Return (x, y) of the center of cell containing provided text 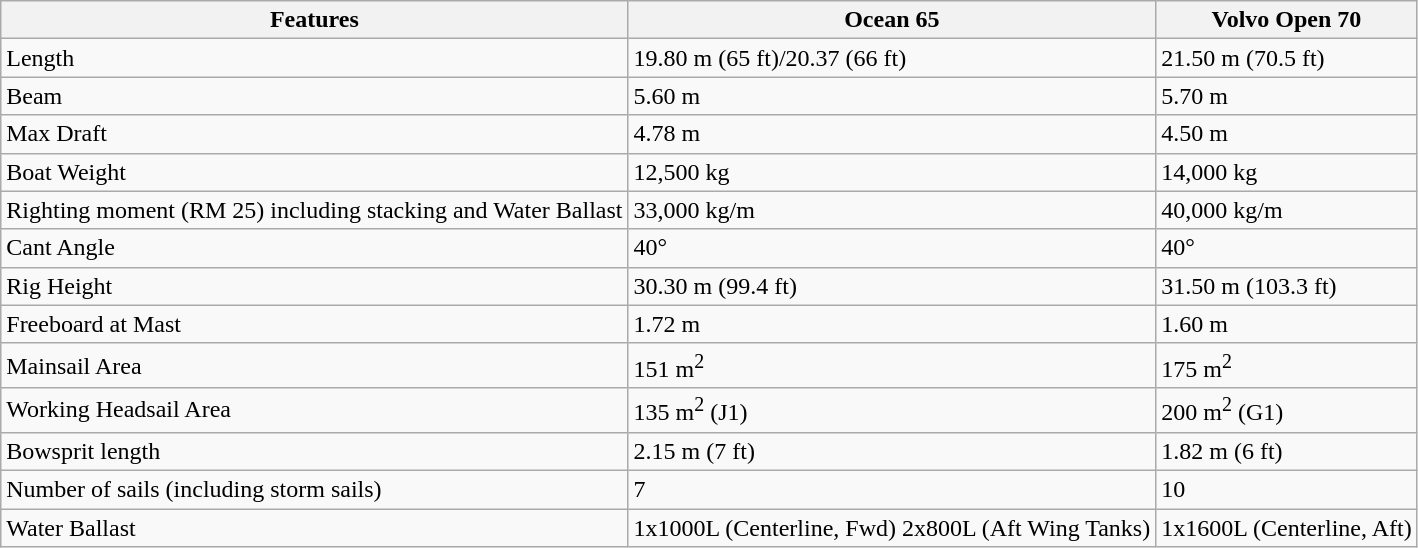
175 m2 (1286, 366)
Bowsprit length (314, 451)
200 m2 (G1) (1286, 410)
Righting moment (RM 25) including stacking and Water Ballast (314, 210)
5.60 m (892, 96)
Volvo Open 70 (1286, 20)
Max Draft (314, 134)
Length (314, 58)
19.80 m (65 ft)/20.37 (66 ft) (892, 58)
1x1600L (Centerline, Aft) (1286, 528)
30.30 m (99.4 ft) (892, 286)
2.15 m (7 ft) (892, 451)
Freeboard at Mast (314, 324)
10 (1286, 489)
1.72 m (892, 324)
Working Headsail Area (314, 410)
14,000 kg (1286, 172)
4.78 m (892, 134)
5.70 m (1286, 96)
Features (314, 20)
151 m2 (892, 366)
Water Ballast (314, 528)
40,000 kg/m (1286, 210)
1.60 m (1286, 324)
12,500 kg (892, 172)
Cant Angle (314, 248)
Boat Weight (314, 172)
21.50 m (70.5 ft) (1286, 58)
135 m2 (J1) (892, 410)
33,000 kg/m (892, 210)
Number of sails (including storm sails) (314, 489)
7 (892, 489)
Ocean 65 (892, 20)
31.50 m (103.3 ft) (1286, 286)
1.82 m (6 ft) (1286, 451)
Rig Height (314, 286)
Beam (314, 96)
Mainsail Area (314, 366)
1x1000L (Centerline, Fwd) 2x800L (Aft Wing Tanks) (892, 528)
4.50 m (1286, 134)
